From the cell containing the given text, extract its center point as [X, Y] coordinate. 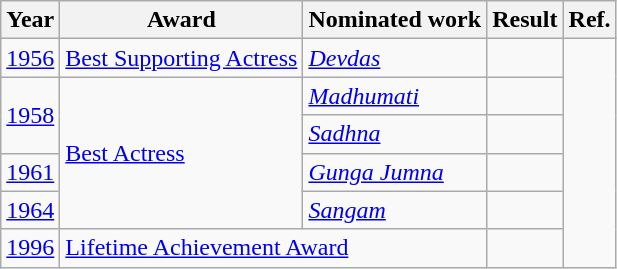
Best Supporting Actress [182, 58]
1961 [30, 172]
Lifetime Achievement Award [274, 248]
Year [30, 20]
1958 [30, 115]
Devdas [395, 58]
1996 [30, 248]
Ref. [590, 20]
1964 [30, 210]
Best Actress [182, 153]
Award [182, 20]
Gunga Jumna [395, 172]
Nominated work [395, 20]
Sadhna [395, 134]
Madhumati [395, 96]
1956 [30, 58]
Sangam [395, 210]
Result [525, 20]
